Output the (x, y) coordinate of the center of the cell containing the given text.  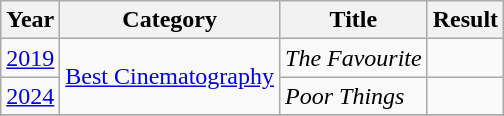
Poor Things (354, 96)
Category (170, 20)
2024 (30, 96)
2019 (30, 58)
The Favourite (354, 58)
Title (354, 20)
Result (465, 20)
Year (30, 20)
Best Cinematography (170, 77)
